From the cell containing the given text, extract its center point as (X, Y) coordinate. 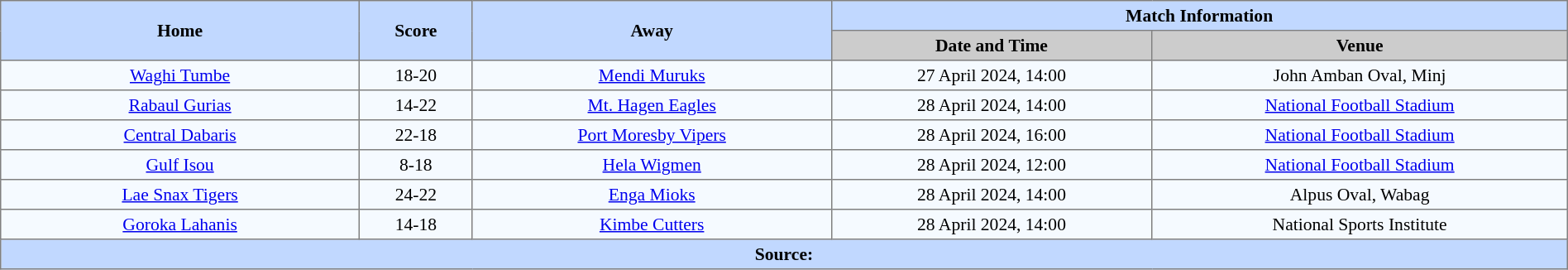
Enga Mioks (652, 195)
Gulf Isou (180, 165)
27 April 2024, 14:00 (992, 75)
14-18 (415, 224)
Match Information (1199, 16)
Waghi Tumbe (180, 75)
24-22 (415, 195)
28 April 2024, 12:00 (992, 165)
Kimbe Cutters (652, 224)
8-18 (415, 165)
Goroka Lahanis (180, 224)
Mt. Hagen Eagles (652, 105)
14-22 (415, 105)
Port Moresby Vipers (652, 135)
28 April 2024, 16:00 (992, 135)
Central Dabaris (180, 135)
18-20 (415, 75)
Lae Snax Tigers (180, 195)
Score (415, 31)
Rabaul Gurias (180, 105)
National Sports Institute (1360, 224)
John Amban Oval, Minj (1360, 75)
Date and Time (992, 46)
22-18 (415, 135)
Mendi Muruks (652, 75)
Home (180, 31)
Venue (1360, 46)
Hela Wigmen (652, 165)
Alpus Oval, Wabag (1360, 195)
Away (652, 31)
Source: (784, 254)
